Output the [x, y] coordinate of the center of the cell containing the given text.  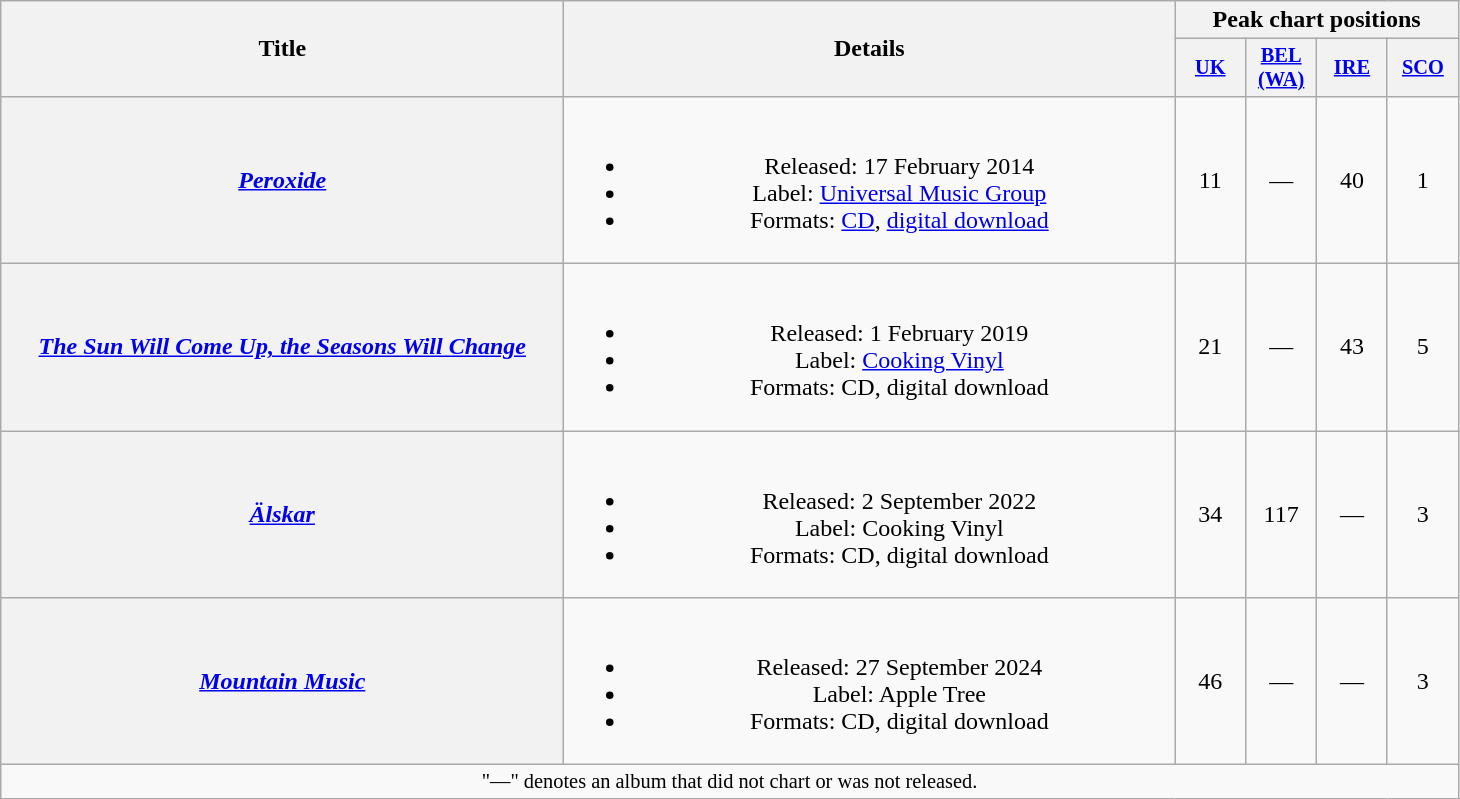
Peak chart positions [1316, 20]
34 [1210, 514]
"—" denotes an album that did not chart or was not released. [730, 782]
The Sun Will Come Up, the Seasons Will Change [282, 348]
BEL(WA) [1282, 68]
Title [282, 49]
SCO [1422, 68]
5 [1422, 348]
43 [1352, 348]
21 [1210, 348]
Mountain Music [282, 682]
1 [1422, 180]
IRE [1352, 68]
Details [870, 49]
Released: 2 September 2022Label: Cooking VinylFormats: CD, digital download [870, 514]
40 [1352, 180]
11 [1210, 180]
Peroxide [282, 180]
UK [1210, 68]
117 [1282, 514]
Released: 17 February 2014Label: Universal Music GroupFormats: CD, digital download [870, 180]
Released: 1 February 2019Label: Cooking VinylFormats: CD, digital download [870, 348]
Älskar [282, 514]
Released: 27 September 2024Label: Apple TreeFormats: CD, digital download [870, 682]
46 [1210, 682]
